Locate the cell with the specified text and output its (x, y) center coordinate. 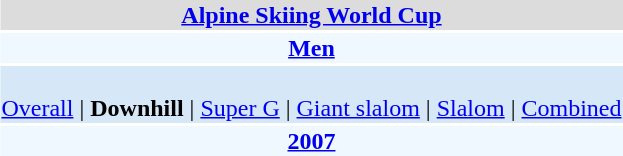
Alpine Skiing World Cup (312, 15)
Overall | Downhill | Super G | Giant slalom | Slalom | Combined (312, 94)
Men (312, 48)
2007 (312, 141)
